Capture the cell that displays the provided text and extract its (X, Y) central coordinate. 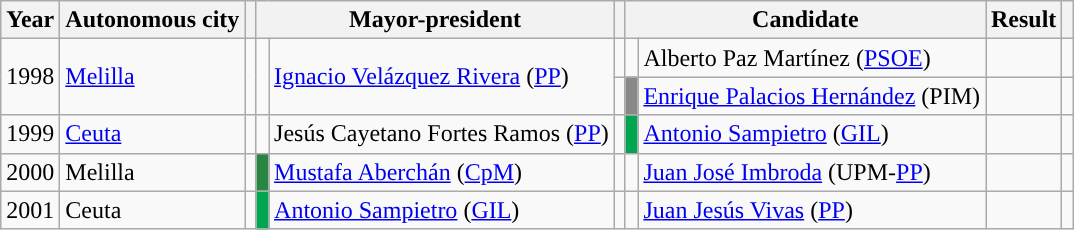
Mustafa Aberchán (CpM) (442, 172)
Result (1024, 20)
2000 (30, 172)
1999 (30, 134)
Year (30, 20)
Mayor-president (435, 20)
Autonomous city (152, 20)
Enrique Palacios Hernández (PIM) (812, 96)
Juan Jesús Vivas (PP) (812, 210)
Alberto Paz Martínez (PSOE) (812, 58)
Juan José Imbroda (UPM-PP) (812, 172)
2001 (30, 210)
Ignacio Velázquez Rivera (PP) (442, 77)
1998 (30, 77)
Candidate (805, 20)
Jesús Cayetano Fortes Ramos (PP) (442, 134)
